Capture the cell that displays the provided text and extract its (X, Y) central coordinate. 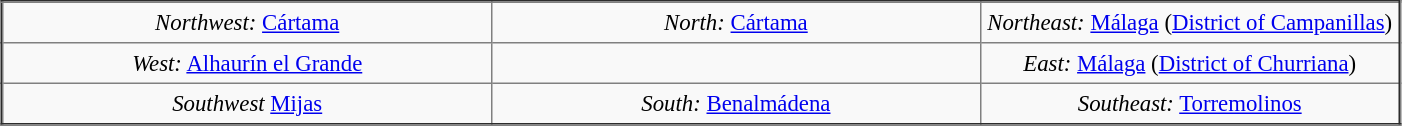
East: Málaga (District of Churriana) (1190, 63)
Southeast: Torremolinos (1190, 104)
West: Alhaurín el Grande (246, 63)
Northwest: Cártama (246, 22)
Southwest Mijas (246, 104)
Northeast: Málaga (District of Campanillas) (1190, 22)
South: Benalmádena (736, 104)
North: Cártama (736, 22)
